Identify which cell holds the provided text, then report its (x, y) central coordinate. 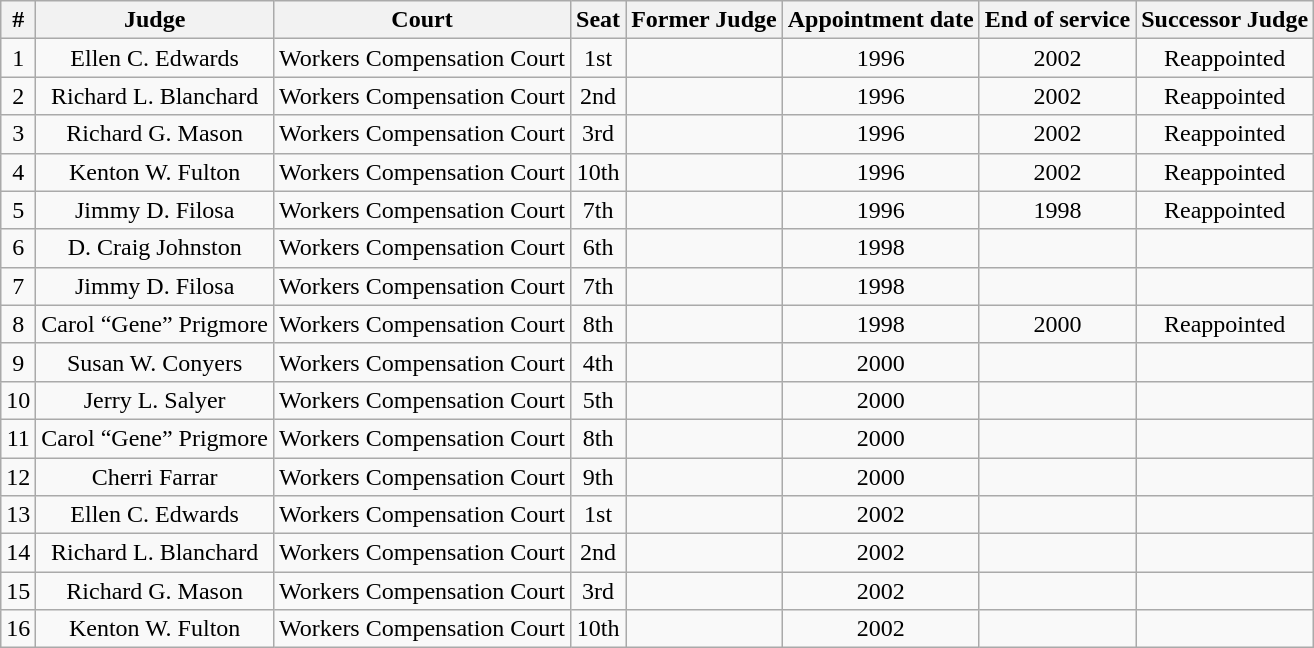
7 (18, 286)
Appointment date (880, 20)
Susan W. Conyers (155, 362)
Successor Judge (1225, 20)
Former Judge (704, 20)
12 (18, 477)
2 (18, 96)
14 (18, 553)
6th (598, 248)
Cherri Farrar (155, 477)
Judge (155, 20)
# (18, 20)
13 (18, 515)
4th (598, 362)
End of service (1057, 20)
6 (18, 248)
11 (18, 438)
4 (18, 172)
5 (18, 210)
1 (18, 58)
9th (598, 477)
D. Craig Johnston (155, 248)
Jerry L. Salyer (155, 400)
9 (18, 362)
3 (18, 134)
8 (18, 324)
15 (18, 591)
5th (598, 400)
Court (422, 20)
16 (18, 629)
Seat (598, 20)
10 (18, 400)
